Detect which cell encompasses the target text, then output its (X, Y) center coordinate. 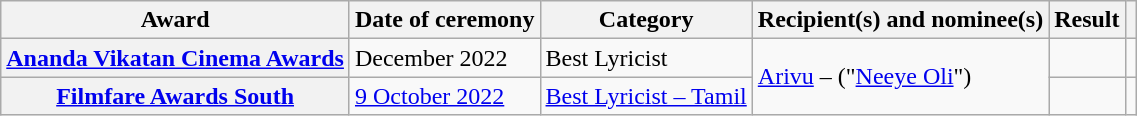
Ananda Vikatan Cinema Awards (176, 58)
Best Lyricist – Tamil (646, 96)
9 October 2022 (444, 96)
Result (1087, 20)
Arivu – ("Neeye Oli") (900, 77)
Category (646, 20)
Date of ceremony (444, 20)
Recipient(s) and nominee(s) (900, 20)
December 2022 (444, 58)
Award (176, 20)
Best Lyricist (646, 58)
Filmfare Awards South (176, 96)
